Output the (x, y) coordinate of the center of the cell containing the given text.  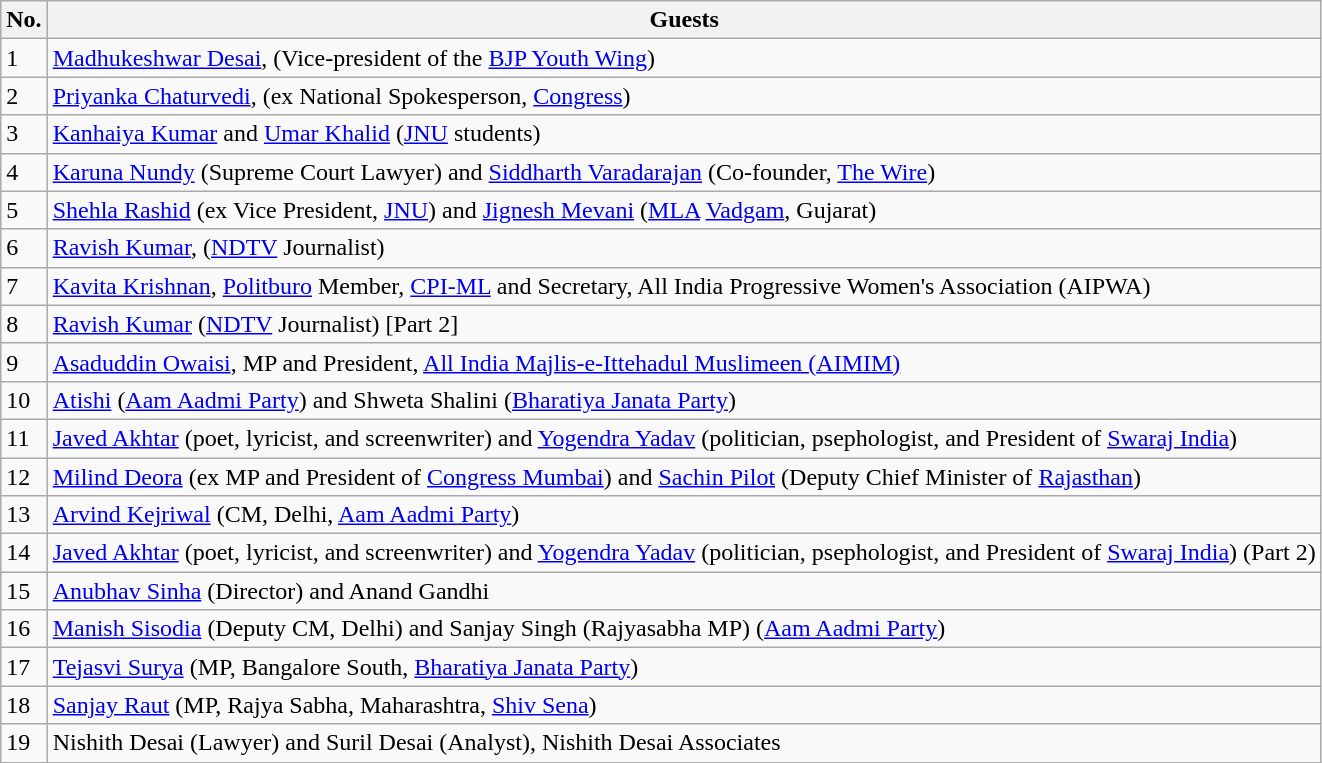
6 (24, 248)
Guests (684, 20)
Tejasvi Surya (MP, Bangalore South, Bharatiya Janata Party) (684, 667)
18 (24, 705)
Manish Sisodia (Deputy CM, Delhi) and Sanjay Singh (Rajyasabha MP) (Aam Aadmi Party) (684, 629)
12 (24, 477)
15 (24, 591)
13 (24, 515)
5 (24, 210)
14 (24, 553)
Milind Deora (ex MP and President of Congress Mumbai) and Sachin Pilot (Deputy Chief Minister of Rajasthan) (684, 477)
Asaduddin Owaisi, MP and President, All India Majlis-e-Ittehadul Muslimeen (AIMIM) (684, 362)
4 (24, 172)
10 (24, 400)
8 (24, 324)
1 (24, 58)
Madhukeshwar Desai, (Vice-president of the BJP Youth Wing) (684, 58)
3 (24, 134)
2 (24, 96)
Anubhav Sinha (Director) and Anand Gandhi (684, 591)
Ravish Kumar, (NDTV Journalist) (684, 248)
Shehla Rashid (ex Vice President, JNU) and Jignesh Mevani (MLA Vadgam, Gujarat) (684, 210)
Kanhaiya Kumar and Umar Khalid (JNU students) (684, 134)
Javed Akhtar (poet, lyricist, and screenwriter) and Yogendra Yadav (politician, psephologist, and President of Swaraj India) (684, 438)
Ravish Kumar (NDTV Journalist) [Part 2] (684, 324)
No. (24, 20)
16 (24, 629)
Atishi (Aam Aadmi Party) and Shweta Shalini (Bharatiya Janata Party) (684, 400)
Sanjay Raut (MP, Rajya Sabha, Maharashtra, Shiv Sena) (684, 705)
Priyanka Chaturvedi, (ex National Spokesperson, Congress) (684, 96)
Kavita Krishnan, Politburo Member, CPI-ML and Secretary, All India Progressive Women's Association (AIPWA) (684, 286)
Nishith Desai (Lawyer) and Suril Desai (Analyst), Nishith Desai Associates (684, 743)
17 (24, 667)
7 (24, 286)
9 (24, 362)
11 (24, 438)
19 (24, 743)
Arvind Kejriwal (CM, Delhi, Aam Aadmi Party) (684, 515)
Javed Akhtar (poet, lyricist, and screenwriter) and Yogendra Yadav (politician, psephologist, and President of Swaraj India) (Part 2) (684, 553)
Karuna Nundy (Supreme Court Lawyer) and Siddharth Varadarajan (Co-founder, The Wire) (684, 172)
